Pinpoint the cell where the given text exists, returning its [x, y] midpoint coordinate. 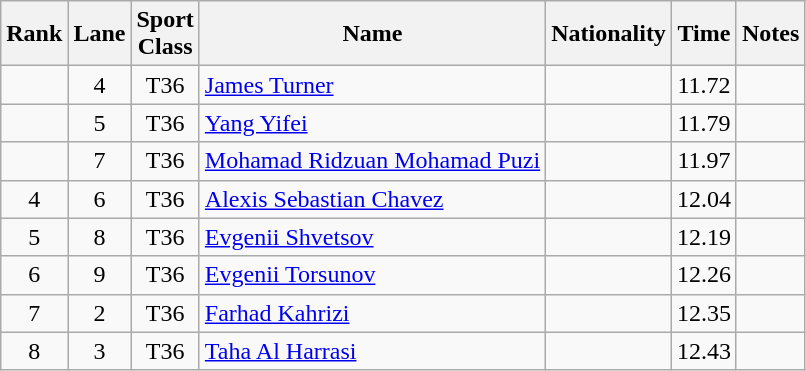
Evgenii Torsunov [372, 275]
12.26 [704, 275]
3 [100, 351]
12.43 [704, 351]
Time [704, 34]
Lane [100, 34]
2 [100, 313]
12.35 [704, 313]
Evgenii Shvetsov [372, 237]
11.72 [704, 85]
12.19 [704, 237]
11.79 [704, 123]
Mohamad Ridzuan Mohamad Puzi [372, 161]
11.97 [704, 161]
Taha Al Harrasi [372, 351]
Nationality [609, 34]
Farhad Kahrizi [372, 313]
Yang Yifei [372, 123]
Notes [770, 34]
12.04 [704, 199]
SportClass [165, 34]
Alexis Sebastian Chavez [372, 199]
Rank [34, 34]
James Turner [372, 85]
9 [100, 275]
Name [372, 34]
